Identify which cell holds the provided text, then report its [X, Y] central coordinate. 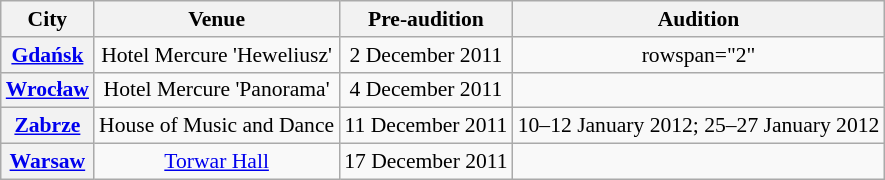
House of Music and Dance [216, 126]
Gdańsk [48, 55]
Audition [699, 19]
Wrocław [48, 90]
Venue [216, 19]
Hotel Mercure 'Heweliusz' [216, 55]
Warsaw [48, 162]
Zabrze [48, 126]
4 December 2011 [426, 90]
rowspan="2" [699, 55]
Torwar Hall [216, 162]
11 December 2011 [426, 126]
2 December 2011 [426, 55]
Hotel Mercure 'Panorama' [216, 90]
10–12 January 2012; 25–27 January 2012 [699, 126]
Pre-audition [426, 19]
City [48, 19]
17 December 2011 [426, 162]
